Extract the [x, y] coordinate from the center of the cell holding the provided text.  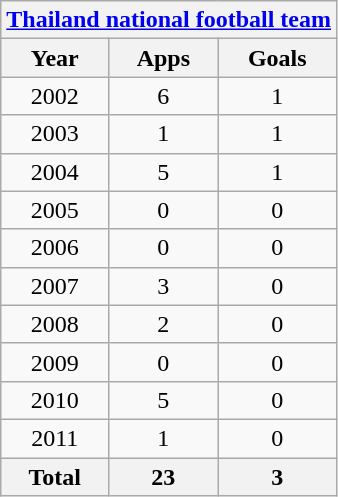
6 [164, 96]
Total [55, 477]
2005 [55, 210]
2004 [55, 172]
2002 [55, 96]
2 [164, 324]
23 [164, 477]
Goals [277, 58]
2003 [55, 134]
2009 [55, 362]
2010 [55, 400]
Thailand national football team [169, 20]
2007 [55, 286]
2008 [55, 324]
2006 [55, 248]
Apps [164, 58]
2011 [55, 438]
Year [55, 58]
